Pinpoint the cell where the given text exists, returning its (X, Y) midpoint coordinate. 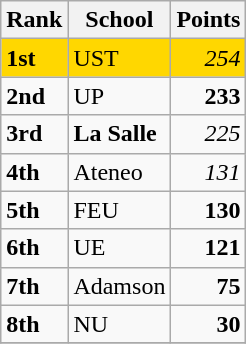
7th (34, 286)
School (120, 20)
2nd (34, 96)
3rd (34, 134)
NU (120, 324)
La Salle (120, 134)
30 (208, 324)
75 (208, 286)
131 (208, 172)
254 (208, 58)
225 (208, 134)
8th (34, 324)
Rank (34, 20)
Points (208, 20)
FEU (120, 210)
233 (208, 96)
Adamson (120, 286)
4th (34, 172)
1st (34, 58)
UST (120, 58)
Ateneo (120, 172)
UP (120, 96)
121 (208, 248)
130 (208, 210)
5th (34, 210)
6th (34, 248)
UE (120, 248)
